Capture the cell that displays the provided text and extract its [x, y] central coordinate. 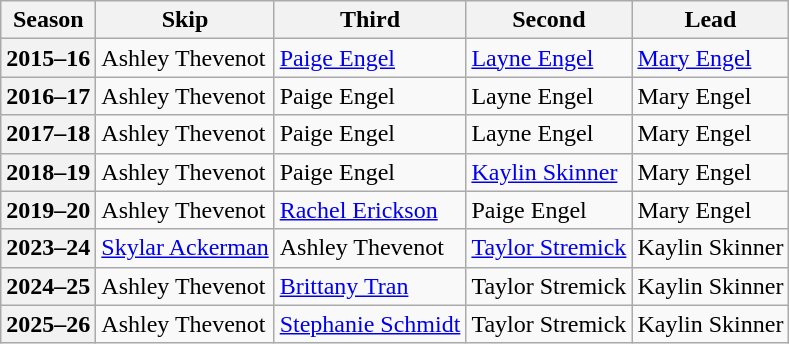
Lead [710, 20]
Rachel Erickson [370, 210]
Skylar Ackerman [185, 248]
Season [48, 20]
2019–20 [48, 210]
Brittany Tran [370, 286]
2016–17 [48, 96]
2015–16 [48, 58]
2017–18 [48, 134]
Third [370, 20]
Second [549, 20]
2023–24 [48, 248]
2018–19 [48, 172]
2025–26 [48, 324]
Skip [185, 20]
Stephanie Schmidt [370, 324]
2024–25 [48, 286]
